Detect which cell encompasses the target text, then output its [X, Y] center coordinate. 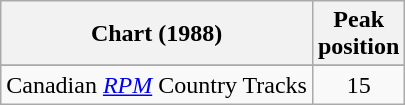
Chart (1988) [157, 34]
Peakposition [358, 34]
15 [358, 85]
Canadian RPM Country Tracks [157, 85]
